Output the [x, y] coordinate of the center of the cell containing the given text.  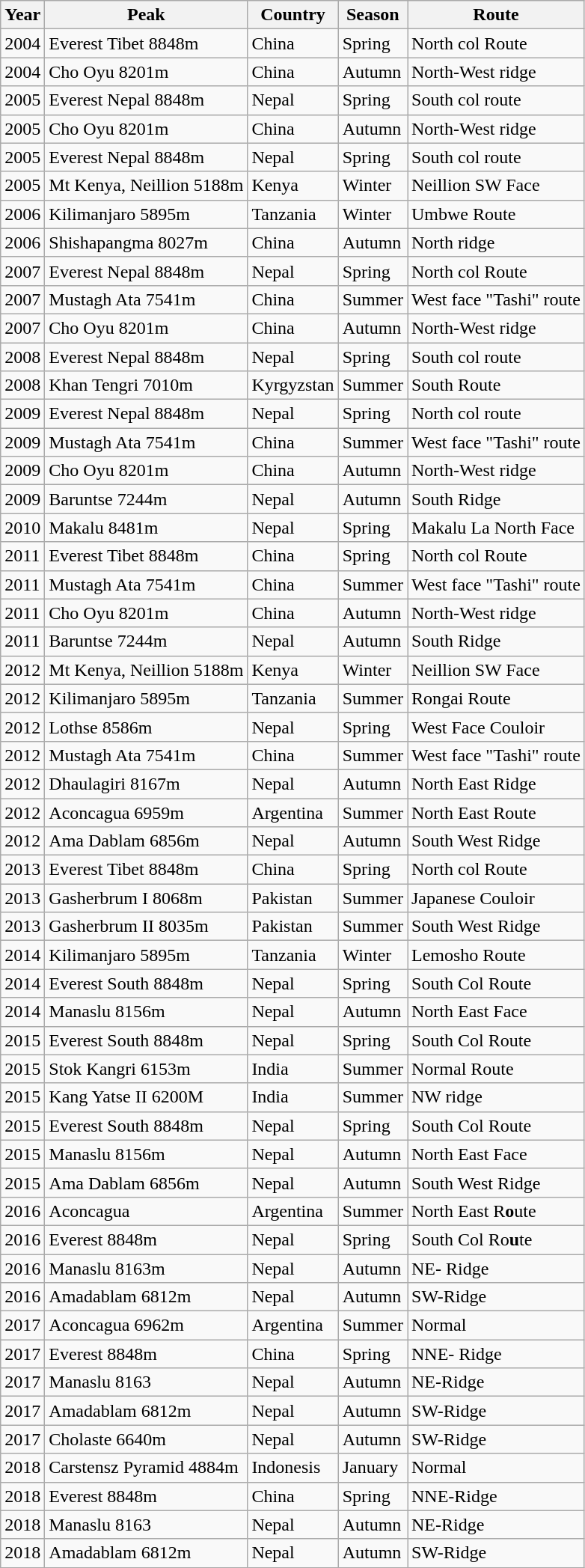
Makalu 8481m [147, 528]
Makalu La North Face [495, 528]
Dhaulagiri 8167m [147, 784]
Carstensz Pyramid 4884m [147, 1468]
Japanese Couloir [495, 898]
Year [22, 15]
Cholaste 6640m [147, 1439]
West Face Couloir [495, 727]
Gasherbrum I 8068m [147, 898]
Shishapangma 8027m [147, 242]
NNE-Ridge [495, 1496]
Umbwe Route [495, 214]
Lothse 8586m [147, 727]
South Route [495, 385]
Kyrgyzstan [293, 385]
Kang Yatse II 6200M [147, 1097]
North col route [495, 414]
Stok Kangri 6153m [147, 1069]
NNE- Ridge [495, 1354]
January [373, 1468]
North ridge [495, 242]
Khan Tengri 7010m [147, 385]
Normal Route [495, 1069]
Aconcagua 6962m [147, 1326]
Route [495, 15]
Country [293, 15]
North East Ridge [495, 784]
Aconcagua 6959m [147, 812]
Gasherbrum II 8035m [147, 927]
Peak [147, 15]
Aconcagua [147, 1211]
Indonesis [293, 1468]
Manaslu 8163m [147, 1269]
Lemosho Route [495, 955]
Rongai Route [495, 698]
NW ridge [495, 1097]
Season [373, 15]
NE- Ridge [495, 1269]
2010 [22, 528]
